Search for the cell housing the specified text and yield its [x, y] center coordinate. 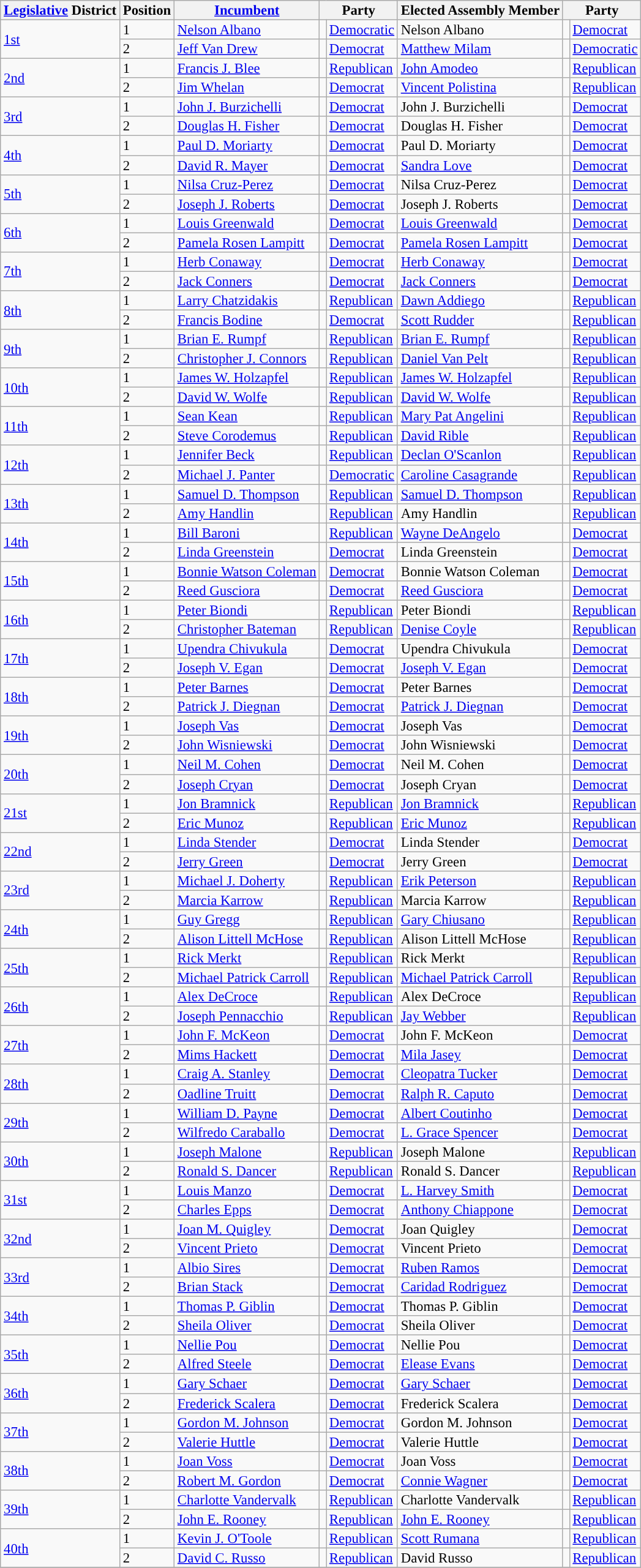
Jim Whelan [247, 88]
Dawn Addiego [480, 301]
Caroline Casagrande [480, 475]
Albio Sires [247, 1268]
Charles Epps [247, 1210]
Joan M. Quigley [247, 1229]
Bill Baroni [247, 533]
William D. Payne [247, 1113]
Jennifer Beck [247, 456]
2nd [60, 78]
Ruben Ramos [480, 1268]
27th [60, 1045]
3rd [60, 116]
David R. Mayer [247, 165]
Declan O'Scanlon [480, 456]
Connie Wagner [480, 1480]
Jeff Van Drew [247, 49]
33rd [60, 1277]
L. Grace Spencer [480, 1132]
14th [60, 542]
Mims Hackett [247, 1055]
Gary Chiusano [480, 920]
Mila Jasey [480, 1055]
4th [60, 156]
8th [60, 310]
24th [60, 929]
Cleopatra Tucker [480, 1075]
Scott Rudder [480, 320]
Wilfredo Caraballo [247, 1132]
Alfred Steele [247, 1364]
David Russo [480, 1558]
Robert M. Gordon [247, 1480]
Ralph R. Caputo [480, 1093]
36th [60, 1394]
10th [60, 387]
Craig A. Stanley [247, 1075]
L. Harvey Smith [480, 1190]
Wayne DeAngelo [480, 533]
22nd [60, 851]
Sandra Love [480, 165]
34th [60, 1316]
6th [60, 233]
20th [60, 774]
Albert Coutinho [480, 1113]
5th [60, 193]
Louis Manzo [247, 1190]
Christopher Bateman [247, 629]
Oadline Truitt [247, 1093]
13th [60, 503]
15th [60, 580]
John Amodeo [480, 69]
39th [60, 1510]
9th [60, 349]
Michael J. Panter [247, 475]
37th [60, 1431]
Anthony Chiappone [480, 1210]
35th [60, 1354]
Brian Stack [247, 1287]
26th [60, 1007]
17th [60, 659]
Francis Bodine [247, 320]
David Rible [480, 436]
Guy Gregg [247, 920]
Legislative District [60, 10]
Francis J. Blee [247, 69]
Denise Coyle [480, 629]
Elease Evans [480, 1364]
Sean Kean [247, 416]
Kevin J. O'Toole [247, 1539]
Incumbent [247, 10]
32nd [60, 1238]
31st [60, 1200]
30th [60, 1161]
38th [60, 1471]
Mary Pat Angelini [480, 416]
Daniel Van Pelt [480, 359]
Larry Chatzidakis [247, 301]
7th [60, 272]
Caridad Rodriguez [480, 1287]
Vincent Polistina [480, 88]
23rd [60, 890]
11th [60, 426]
Steve Corodemus [247, 436]
Michael J. Doherty [247, 881]
Matthew Milam [480, 49]
David C. Russo [247, 1558]
Erik Peterson [480, 881]
12th [60, 465]
Position [147, 10]
21st [60, 813]
Jay Webber [480, 1016]
29th [60, 1123]
25th [60, 967]
Elected Assembly Member [480, 10]
40th [60, 1548]
19th [60, 736]
Scott Rumana [480, 1539]
16th [60, 620]
1st [60, 39]
Christopher J. Connors [247, 359]
28th [60, 1084]
18th [60, 697]
Joseph Pennacchio [247, 1016]
Joan Quigley [480, 1229]
